Return the (X, Y) coordinate for the center point of the cell that contains the specified text.  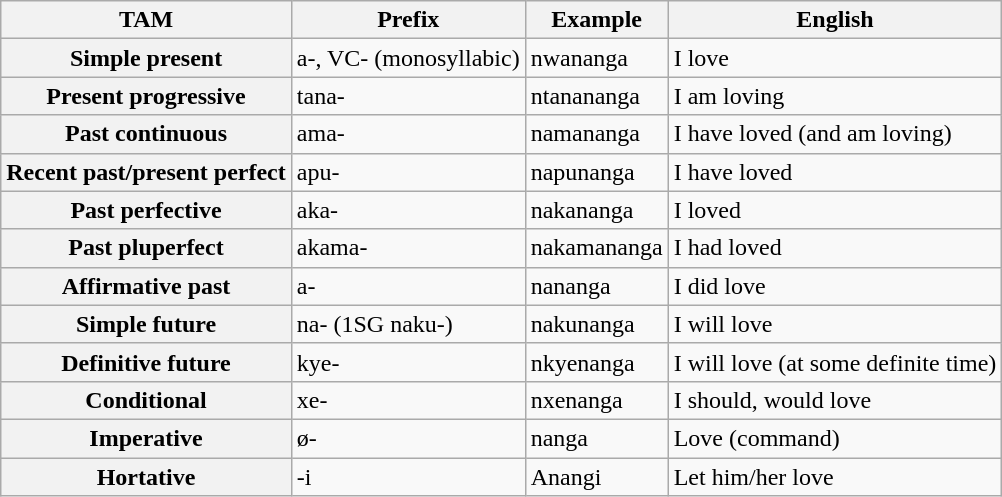
TAM (146, 20)
nwananga (596, 58)
English (835, 20)
I have loved (835, 172)
tana- (408, 96)
Hortative (146, 477)
na- (1SG naku-) (408, 324)
-i (408, 477)
Example (596, 20)
nanga (596, 438)
I will love (at some definite time) (835, 362)
xe- (408, 400)
Definitive future (146, 362)
napunanga (596, 172)
nxenanga (596, 400)
Affirmative past (146, 286)
Present progressive (146, 96)
a- (408, 286)
kye- (408, 362)
I have loved (and am loving) (835, 134)
ama- (408, 134)
I love (835, 58)
Let him/her love (835, 477)
Recent past/present perfect (146, 172)
I had loved (835, 248)
akama- (408, 248)
nananga (596, 286)
ntanananga (596, 96)
I am loving (835, 96)
Past perfective (146, 210)
I will love (835, 324)
I loved (835, 210)
Conditional (146, 400)
Simple future (146, 324)
Simple present (146, 58)
apu- (408, 172)
Anangi (596, 477)
nakunanga (596, 324)
nakamananga (596, 248)
I did love (835, 286)
Past pluperfect (146, 248)
nkyenanga (596, 362)
namananga (596, 134)
Imperative (146, 438)
nakananga (596, 210)
Love (command) (835, 438)
aka- (408, 210)
Past continuous (146, 134)
ø- (408, 438)
I should, would love (835, 400)
a-, VC- (monosyllabic) (408, 58)
Prefix (408, 20)
